Extract the [X, Y] coordinate from the center of the cell holding the provided text.  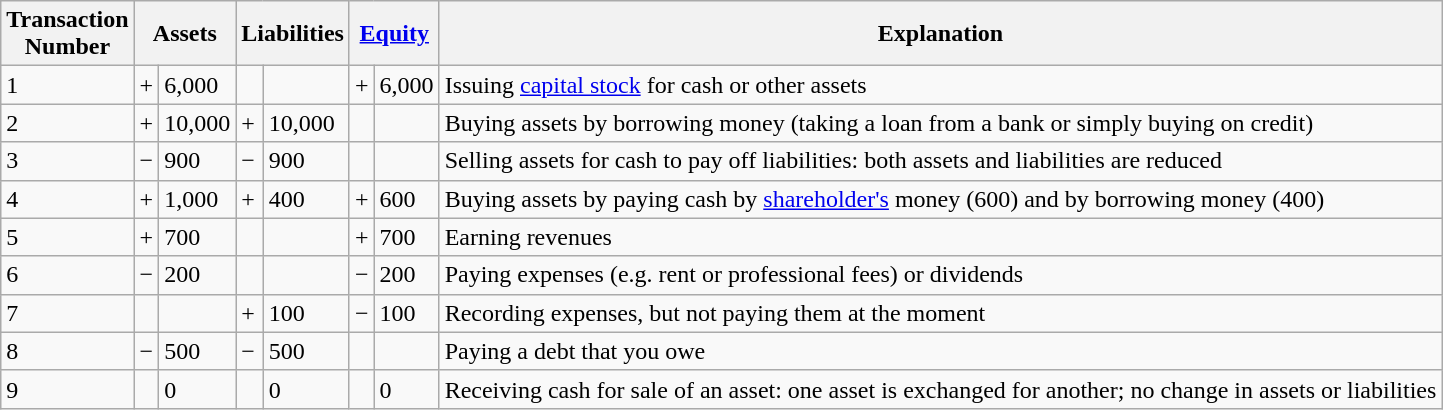
600 [406, 199]
Buying assets by borrowing money (taking a loan from a bank or simply buying on credit) [940, 123]
Equity [394, 34]
Recording expenses, but not paying them at the moment [940, 313]
400 [306, 199]
Paying expenses (e.g. rent or professional fees) or dividends [940, 275]
Issuing capital stock for cash or other assets [940, 85]
Receiving cash for sale of an asset: one asset is exchanged for another; no change in assets or liabilities [940, 389]
Earning revenues [940, 237]
Liabilities [293, 34]
8 [68, 351]
Explanation [940, 34]
Assets [185, 34]
6 [68, 275]
5 [68, 237]
Selling assets for cash to pay off liabilities: both assets and liabilities are reduced [940, 161]
TransactionNumber [68, 34]
7 [68, 313]
1,000 [198, 199]
4 [68, 199]
Buying assets by paying cash by shareholder's money (600) and by borrowing money (400) [940, 199]
3 [68, 161]
9 [68, 389]
Paying a debt that you owe [940, 351]
1 [68, 85]
2 [68, 123]
